Search for the cell housing the specified text and yield its [X, Y] center coordinate. 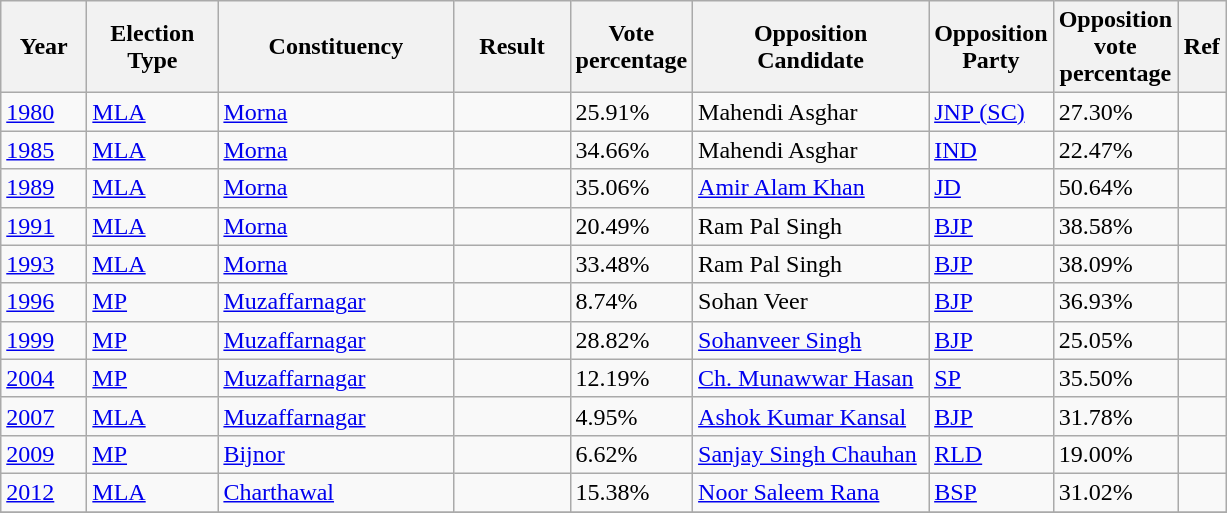
Sohanveer Singh [811, 340]
2012 [44, 492]
Election Type [152, 47]
Amir Alam Khan [811, 188]
19.00% [1115, 454]
IND [991, 150]
4.95% [632, 416]
Opposition Party [991, 47]
Vote percentage [632, 47]
50.64% [1115, 188]
33.48% [632, 264]
Bijnor [336, 454]
35.06% [632, 188]
2009 [44, 454]
35.50% [1115, 378]
28.82% [632, 340]
25.05% [1115, 340]
Constituency [336, 47]
22.47% [1115, 150]
SP [991, 378]
1993 [44, 264]
1980 [44, 112]
Ashok Kumar Kansal [811, 416]
25.91% [632, 112]
12.19% [632, 378]
8.74% [632, 302]
RLD [991, 454]
Year [44, 47]
38.09% [1115, 264]
Noor Saleem Rana [811, 492]
15.38% [632, 492]
Opposition vote percentage [1115, 47]
27.30% [1115, 112]
2004 [44, 378]
38.58% [1115, 226]
BSP [991, 492]
1999 [44, 340]
Ch. Munawwar Hasan [811, 378]
Ref [1202, 47]
Opposition Candidate [811, 47]
1985 [44, 150]
1989 [44, 188]
1996 [44, 302]
Sanjay Singh Chauhan [811, 454]
2007 [44, 416]
31.02% [1115, 492]
31.78% [1115, 416]
34.66% [632, 150]
Sohan Veer [811, 302]
Charthawal [336, 492]
JNP (SC) [991, 112]
JD [991, 188]
36.93% [1115, 302]
1991 [44, 226]
20.49% [632, 226]
6.62% [632, 454]
Result [512, 47]
